Determine the (X, Y) coordinate at the center of the cell enclosing the given text.  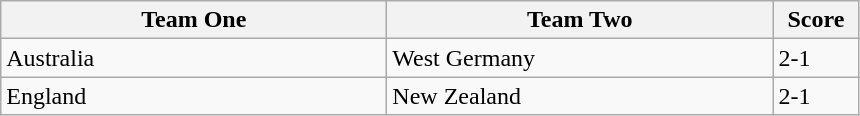
Team Two (580, 20)
New Zealand (580, 96)
Score (816, 20)
England (194, 96)
Team One (194, 20)
West Germany (580, 58)
Australia (194, 58)
